From the cell containing the given text, extract its center point as [X, Y] coordinate. 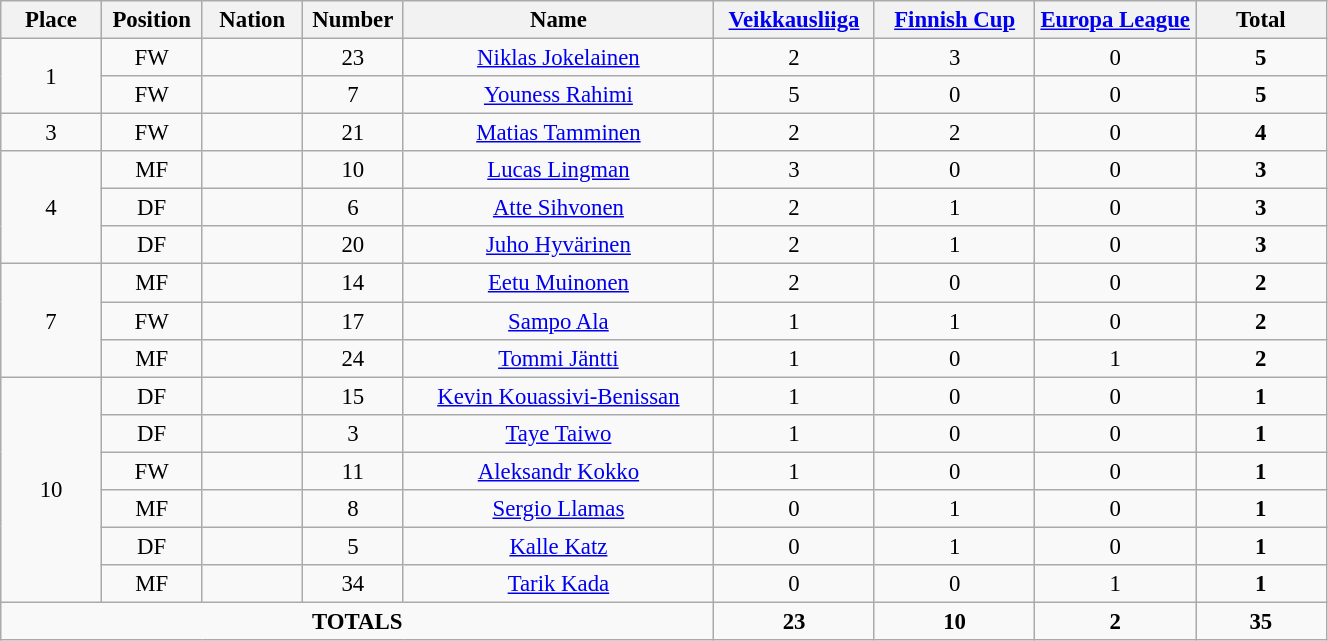
11 [354, 471]
Niklas Jokelainen [558, 58]
Place [52, 20]
Atte Sihvonen [558, 208]
Veikkausliiga [794, 20]
Taye Taiwo [558, 433]
Position [152, 20]
Europa League [1116, 20]
Number [354, 20]
14 [354, 283]
Nation [252, 20]
35 [1262, 621]
15 [354, 396]
Tarik Kada [558, 584]
Finnish Cup [954, 20]
Youness Rahimi [558, 95]
Matias Tamminen [558, 133]
8 [354, 509]
20 [354, 245]
Lucas Lingman [558, 170]
21 [354, 133]
Juho Hyvärinen [558, 245]
Total [1262, 20]
Kalle Katz [558, 546]
Aleksandr Kokko [558, 471]
34 [354, 584]
Sampo Ala [558, 321]
17 [354, 321]
TOTALS [358, 621]
Tommi Jäntti [558, 358]
Kevin Kouassivi-Benissan [558, 396]
Eetu Muinonen [558, 283]
24 [354, 358]
Name [558, 20]
Sergio Llamas [558, 509]
6 [354, 208]
